Return [X, Y] of the center of cell containing provided text 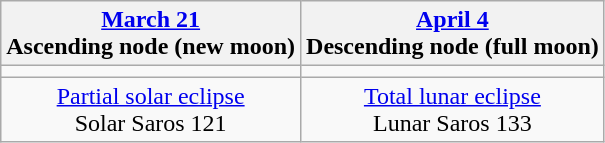
March 21Ascending node (new moon) [151, 34]
Partial solar eclipseSolar Saros 121 [151, 110]
April 4Descending node (full moon) [453, 34]
Total lunar eclipseLunar Saros 133 [453, 110]
